Detect which cell encompasses the target text, then output its [X, Y] center coordinate. 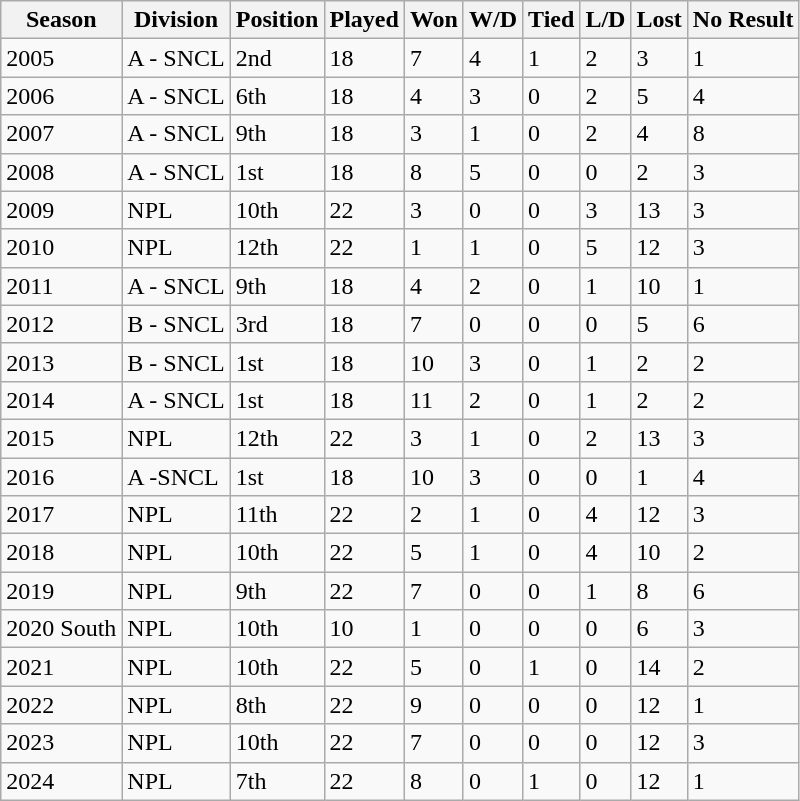
2008 [62, 172]
11th [277, 515]
2010 [62, 248]
2005 [62, 58]
2011 [62, 286]
2016 [62, 477]
Won [434, 20]
2006 [62, 96]
2021 [62, 667]
2009 [62, 210]
2012 [62, 324]
14 [659, 667]
2019 [62, 591]
Season [62, 20]
11 [434, 400]
2nd [277, 58]
Lost [659, 20]
7th [277, 781]
Played [364, 20]
6th [277, 96]
2015 [62, 438]
L/D [606, 20]
8th [277, 705]
2020 South [62, 629]
Tied [552, 20]
2024 [62, 781]
W/D [492, 20]
2013 [62, 362]
Position [277, 20]
2017 [62, 515]
9 [434, 705]
No Result [743, 20]
2023 [62, 743]
A -SNCL [176, 477]
3rd [277, 324]
Division [176, 20]
2007 [62, 134]
2022 [62, 705]
2018 [62, 553]
2014 [62, 400]
